From the cell containing the given text, extract its center point as (X, Y) coordinate. 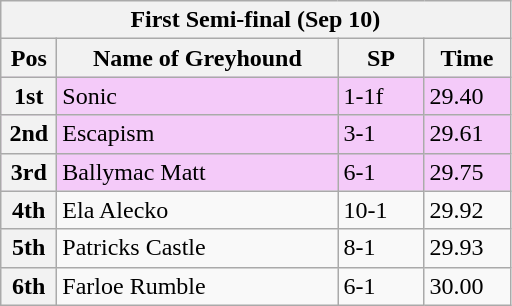
10-1 (381, 210)
3rd (29, 172)
29.40 (467, 96)
Ballymac Matt (198, 172)
2nd (29, 134)
Time (467, 58)
29.75 (467, 172)
29.92 (467, 210)
Name of Greyhound (198, 58)
First Semi-final (Sep 10) (256, 20)
Sonic (198, 96)
Pos (29, 58)
30.00 (467, 286)
29.93 (467, 248)
29.61 (467, 134)
Patricks Castle (198, 248)
1st (29, 96)
Farloe Rumble (198, 286)
5th (29, 248)
8-1 (381, 248)
Ela Alecko (198, 210)
6th (29, 286)
3-1 (381, 134)
SP (381, 58)
Escapism (198, 134)
4th (29, 210)
1-1f (381, 96)
